Provide the (x, y) coordinate of the cell's center where the given text is located.  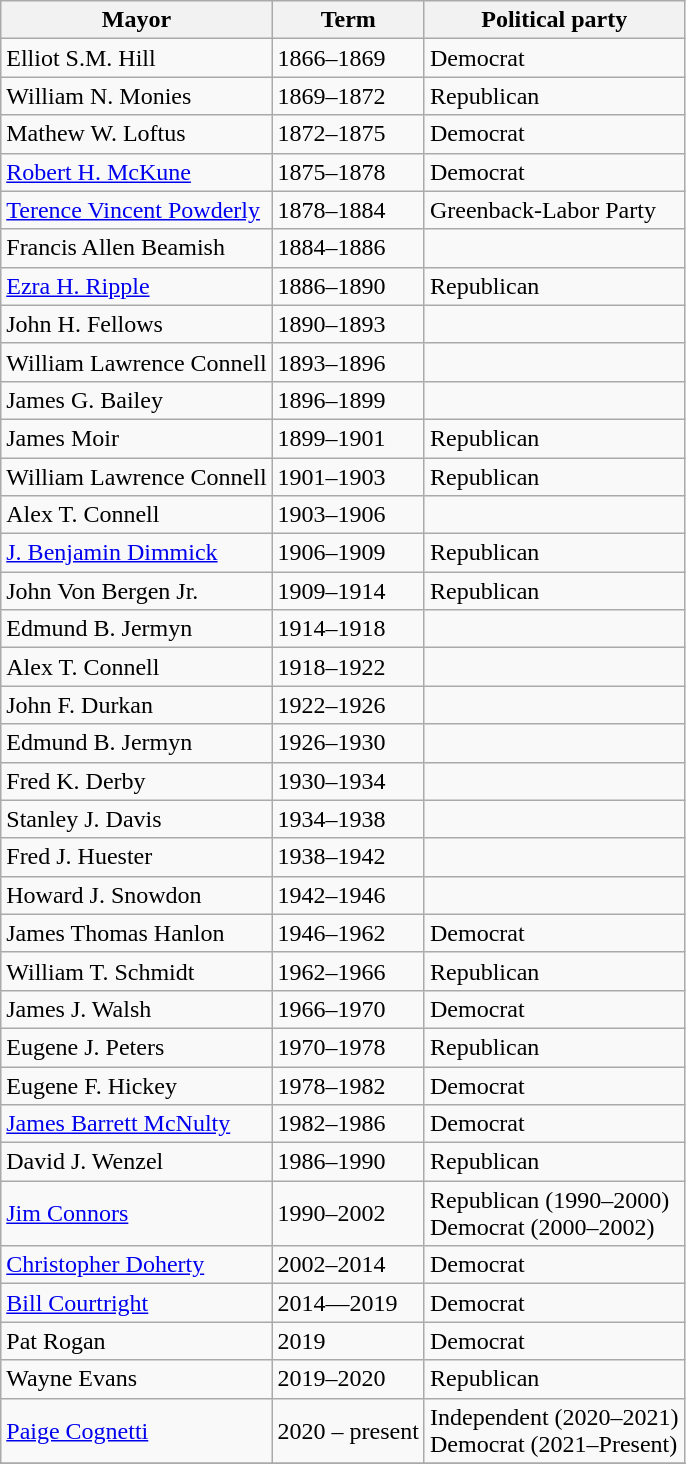
James G. Bailey (136, 400)
1901–1903 (348, 477)
Howard J. Snowdon (136, 895)
1926–1930 (348, 743)
1966–1970 (348, 1009)
1896–1899 (348, 400)
Stanley J. Davis (136, 819)
James Moir (136, 438)
1946–1962 (348, 933)
1918–1922 (348, 667)
1884–1886 (348, 248)
2014—2019 (348, 1303)
David J. Wenzel (136, 1162)
Mayor (136, 20)
James Barrett McNulty (136, 1124)
1962–1966 (348, 971)
1890–1893 (348, 324)
1930–1934 (348, 781)
John Von Bergen Jr. (136, 591)
Terence Vincent Powderly (136, 210)
1914–1918 (348, 629)
1934–1938 (348, 819)
James J. Walsh (136, 1009)
Ezra H. Ripple (136, 286)
1903–1906 (348, 515)
Christopher Doherty (136, 1265)
1906–1909 (348, 553)
Fred J. Huester (136, 857)
Independent (2020–2021)Democrat (2021–Present) (554, 1430)
2002–2014 (348, 1265)
Pat Rogan (136, 1341)
1909–1914 (348, 591)
Jim Connors (136, 1214)
1893–1896 (348, 362)
1866–1869 (348, 58)
Greenback-Labor Party (554, 210)
1978–1982 (348, 1085)
William N. Monies (136, 96)
Bill Courtright (136, 1303)
2020 – present (348, 1430)
J. Benjamin Dimmick (136, 553)
1899–1901 (348, 438)
John H. Fellows (136, 324)
Wayne Evans (136, 1379)
Mathew W. Loftus (136, 134)
1886–1890 (348, 286)
1942–1946 (348, 895)
1872–1875 (348, 134)
1922–1926 (348, 705)
Robert H. McKune (136, 172)
1986–1990 (348, 1162)
Term (348, 20)
1878–1884 (348, 210)
John F. Durkan (136, 705)
1970–1978 (348, 1047)
James Thomas Hanlon (136, 933)
1938–1942 (348, 857)
1990–2002 (348, 1214)
2019 (348, 1341)
1869–1872 (348, 96)
William T. Schmidt (136, 971)
Eugene J. Peters (136, 1047)
1875–1878 (348, 172)
Political party (554, 20)
Republican (1990–2000)Democrat (2000–2002) (554, 1214)
Paige Cognetti (136, 1430)
1982–1986 (348, 1124)
Francis Allen Beamish (136, 248)
Elliot S.M. Hill (136, 58)
2019–2020 (348, 1379)
Eugene F. Hickey (136, 1085)
Fred K. Derby (136, 781)
